Extract the (X, Y) coordinate from the center of the cell holding the provided text.  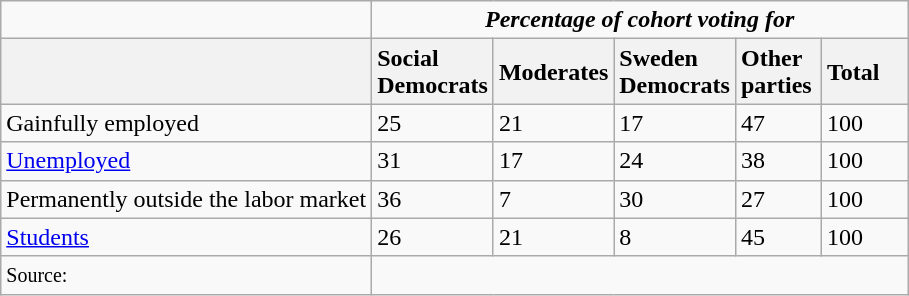
Social Democrats (433, 72)
47 (778, 123)
Total (865, 72)
Moderates (553, 72)
25 (433, 123)
Gainfully employed (186, 123)
30 (675, 199)
26 (433, 237)
Sweden Democrats (675, 72)
36 (433, 199)
24 (675, 161)
8 (675, 237)
7 (553, 199)
27 (778, 199)
Other parties (778, 72)
45 (778, 237)
31 (433, 161)
38 (778, 161)
Unemployed (186, 161)
Students (186, 237)
Percentage of cohort voting for (640, 20)
Source: (186, 275)
Permanently outside the labor market (186, 199)
